Extract the [x, y] coordinate from the center of the cell holding the provided text.  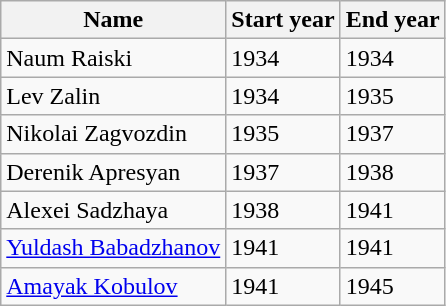
Start year [283, 20]
Lev Zalin [114, 96]
Name [114, 20]
Derenik Apresyan [114, 172]
1945 [392, 286]
Alexei Sadzhaya [114, 210]
Nikolai Zagvozdin [114, 134]
Naum Raiski [114, 58]
End year [392, 20]
Yuldash Babadzhanov [114, 248]
Amayak Kobulov [114, 286]
